Identify which cell holds the provided text, then report its (X, Y) central coordinate. 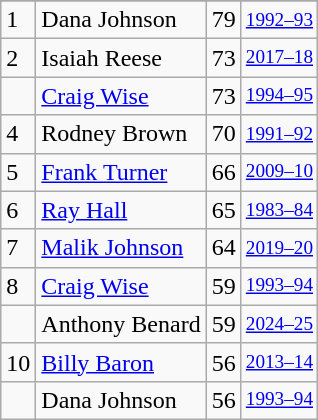
2019–20 (279, 248)
2 (18, 58)
6 (18, 210)
Ray Hall (121, 210)
Isaiah Reese (121, 58)
70 (224, 134)
2017–18 (279, 58)
1983–84 (279, 210)
2024–25 (279, 324)
1994–95 (279, 96)
65 (224, 210)
79 (224, 20)
2013–14 (279, 362)
Malik Johnson (121, 248)
1991–92 (279, 134)
64 (224, 248)
7 (18, 248)
10 (18, 362)
Billy Baron (121, 362)
Rodney Brown (121, 134)
4 (18, 134)
1992–93 (279, 20)
5 (18, 172)
8 (18, 286)
Frank Turner (121, 172)
1 (18, 20)
2009–10 (279, 172)
66 (224, 172)
Anthony Benard (121, 324)
